Provide the (x, y) coordinate of the cell's center where the given text is located.  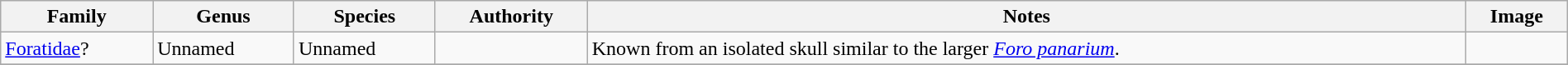
Foratidae? (77, 48)
Known from an isolated skull similar to the larger Foro panarium. (1026, 48)
Authority (511, 17)
Notes (1026, 17)
Image (1517, 17)
Family (77, 17)
Genus (223, 17)
Species (364, 17)
